Return the [X, Y] coordinate for the center point of the cell that contains the specified text.  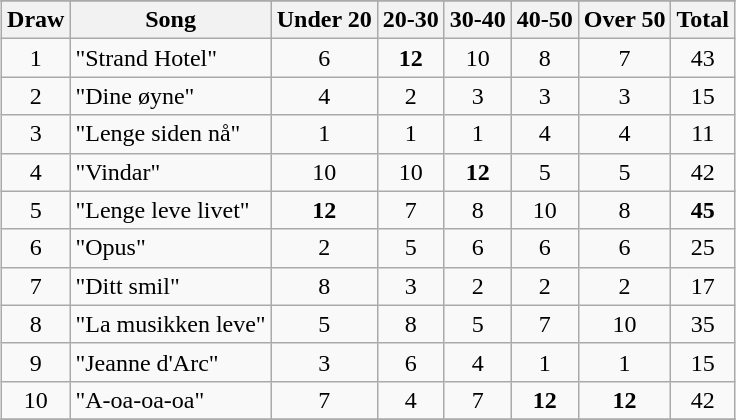
20-30 [410, 20]
35 [703, 324]
"Opus" [170, 248]
"Lenge siden nå" [170, 134]
40-50 [544, 20]
Over 50 [624, 20]
"A-oa-oa-oa" [170, 400]
25 [703, 248]
"Vindar" [170, 172]
"Lenge leve livet" [170, 210]
45 [703, 210]
11 [703, 134]
Draw [36, 20]
"Dine øyne" [170, 96]
"La musikken leve" [170, 324]
30-40 [478, 20]
"Ditt smil" [170, 286]
Total [703, 20]
43 [703, 58]
9 [36, 362]
Under 20 [324, 20]
"Jeanne d'Arc" [170, 362]
Song [170, 20]
17 [703, 286]
"Strand Hotel" [170, 58]
